Provide the (X, Y) coordinate of the cell's center where the given text is located.  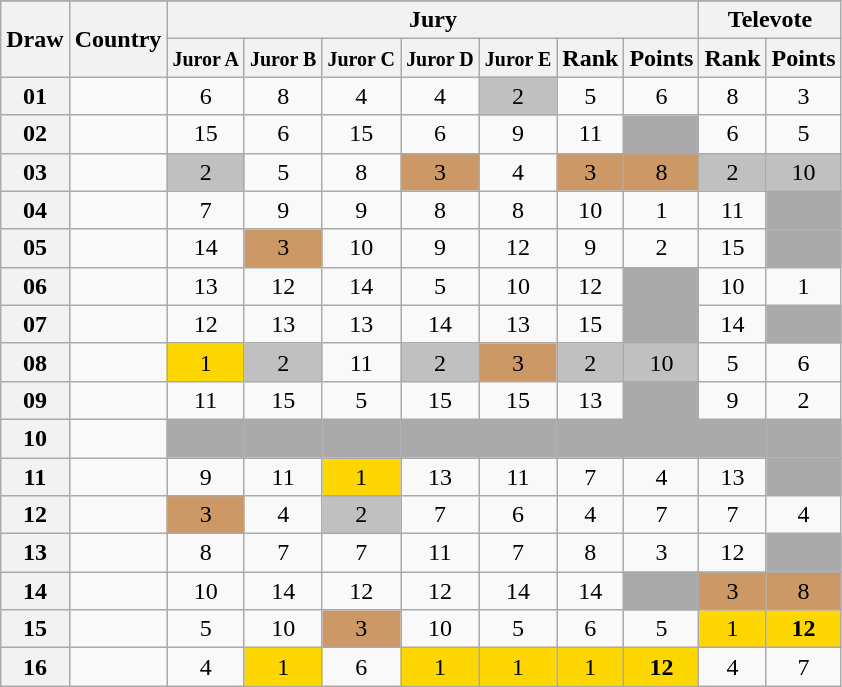
Juror D (440, 58)
01 (35, 96)
Televote (770, 20)
03 (35, 172)
06 (35, 286)
16 (35, 667)
Country (118, 39)
09 (35, 400)
Juror B (283, 58)
Jury (433, 20)
08 (35, 362)
04 (35, 210)
Juror A (206, 58)
05 (35, 248)
07 (35, 324)
Juror C (362, 58)
Juror E (518, 58)
Draw (35, 39)
02 (35, 134)
